Return [X, Y] of the center of cell containing provided text 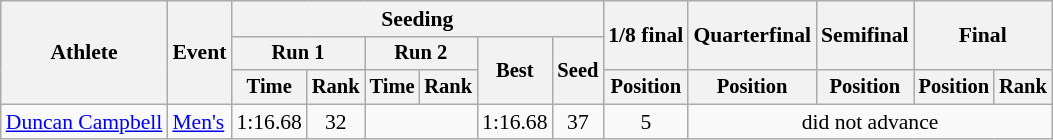
37 [578, 122]
Quarterfinal [752, 36]
Seeding [417, 19]
5 [646, 122]
Final [983, 36]
Duncan Campbell [84, 122]
1/8 final [646, 36]
Seed [578, 70]
did not advance [870, 122]
Best [514, 70]
Semifinal [865, 36]
Athlete [84, 52]
Event [199, 52]
Run 2 [421, 54]
32 [336, 122]
Run 1 [298, 54]
Men's [199, 122]
